Output the (x, y) coordinate of the center of the cell containing the given text.  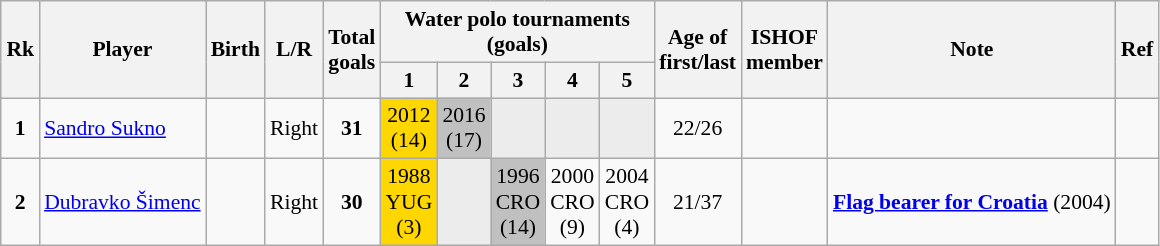
L/R (294, 50)
ISHOFmember (784, 50)
3 (518, 80)
21/37 (698, 202)
1988YUG(3) (408, 202)
2016(17) (464, 128)
Age offirst/last (698, 50)
Dubravko Šimenc (122, 202)
Totalgoals (352, 50)
2004CRO(4) (628, 202)
Rk (20, 50)
Water polo tournaments(goals) (517, 32)
4 (572, 80)
Flag bearer for Croatia (2004) (972, 202)
1996CRO(14) (518, 202)
30 (352, 202)
Note (972, 50)
Player (122, 50)
22/26 (698, 128)
5 (628, 80)
Sandro Sukno (122, 128)
31 (352, 128)
Ref (1137, 50)
2000CRO(9) (572, 202)
2012(14) (408, 128)
Birth (236, 50)
